Return (X, Y) of the center of cell containing provided text 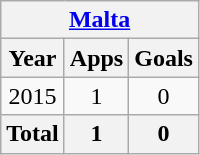
Apps (96, 58)
Year (33, 58)
2015 (33, 96)
Malta (100, 20)
Total (33, 134)
Goals (164, 58)
